Determine the (x, y) coordinate at the center of the cell enclosing the given text.  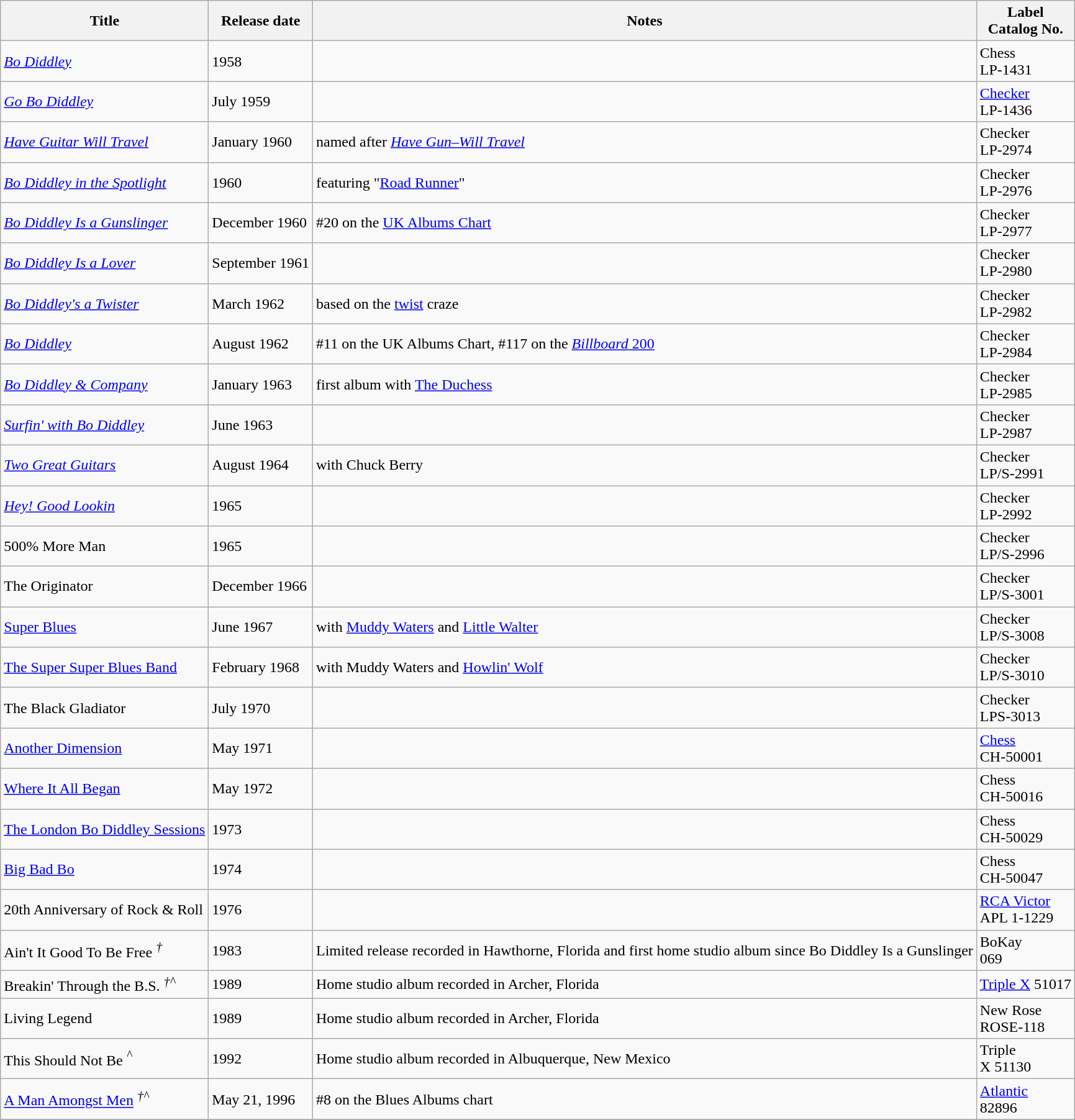
CheckerLP/S-2991 (1025, 465)
January 1960 (261, 142)
Another Dimension (104, 748)
CheckerLPS-3013 (1025, 708)
Title (104, 21)
Super Blues (104, 627)
January 1963 (261, 384)
Bo Diddley in the Spotlight (104, 183)
TripleX 51130 (1025, 1059)
Surfin' with Bo Diddley (104, 425)
Home studio album recorded in Albuquerque, New Mexico (645, 1059)
ChessCH-50001 (1025, 748)
#8 on the Blues Albums chart (645, 1100)
May 1972 (261, 789)
August 1962 (261, 344)
Big Bad Bo (104, 870)
1958 (261, 61)
CheckerLP-2980 (1025, 263)
1976 (261, 909)
The Originator (104, 586)
CheckerLP/S-3008 (1025, 627)
August 1964 (261, 465)
Hey! Good Lookin (104, 506)
featuring "Road Runner" (645, 183)
1983 (261, 950)
named after Have Gun–Will Travel (645, 142)
Bo Diddley & Company (104, 384)
1974 (261, 870)
Notes (645, 21)
with Muddy Waters and Howlin' Wolf (645, 667)
Two Great Guitars (104, 465)
The Black Gladiator (104, 708)
1960 (261, 183)
Atlantic82896 (1025, 1100)
CheckerLP/S-3010 (1025, 667)
Release date (261, 21)
with Muddy Waters and Little Walter (645, 627)
#20 on the UK Albums Chart (645, 222)
20th Anniversary of Rock & Roll (104, 909)
May 21, 1996 (261, 1100)
May 1971 (261, 748)
February 1968 (261, 667)
based on the twist craze (645, 303)
Ain't It Good To Be Free † (104, 950)
Bo Diddley Is a Lover (104, 263)
The London Bo Diddley Sessions (104, 829)
LabelCatalog No. (1025, 21)
first album with The Duchess (645, 384)
March 1962 (261, 303)
ChessLP-1431 (1025, 61)
Triple X 51017 (1025, 984)
Limited release recorded in Hawthorne, Florida and first home studio album since Bo Diddley Is a Gunslinger (645, 950)
Breakin' Through the B.S. †^ (104, 984)
500% More Man (104, 547)
July 1970 (261, 708)
CheckerLP-2984 (1025, 344)
1973 (261, 829)
CheckerLP-2977 (1025, 222)
December 1966 (261, 586)
#11 on the UK Albums Chart, #117 on the Billboard 200 (645, 344)
June 1967 (261, 627)
New RoseROSE-118 (1025, 1019)
CheckerLP-2987 (1025, 425)
1992 (261, 1059)
CheckerLP-2976 (1025, 183)
Living Legend (104, 1019)
RCA VictorAPL 1-1229 (1025, 909)
September 1961 (261, 263)
CheckerLP-2985 (1025, 384)
Bo Diddley's a Twister (104, 303)
Where It All Began (104, 789)
Have Guitar Will Travel (104, 142)
CheckerLP/S-3001 (1025, 586)
ChessCH-50047 (1025, 870)
CheckerLP-2982 (1025, 303)
CheckerLP-1436 (1025, 102)
This Should Not Be ^ (104, 1059)
CheckerLP-2974 (1025, 142)
The Super Super Blues Band (104, 667)
ChessCH-50016 (1025, 789)
BoKay069 (1025, 950)
December 1960 (261, 222)
June 1963 (261, 425)
A Man Amongst Men †^ (104, 1100)
July 1959 (261, 102)
with Chuck Berry (645, 465)
ChessCH-50029 (1025, 829)
CheckerLP-2992 (1025, 506)
Go Bo Diddley (104, 102)
CheckerLP/S-2996 (1025, 547)
Bo Diddley Is a Gunslinger (104, 222)
